For the text-containing cell, return its midpoint in (x, y) coordinate format. 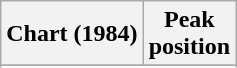
Peakposition (189, 34)
Chart (1984) (72, 34)
